Provide the [X, Y] coordinate of the cell's center where the given text is located.  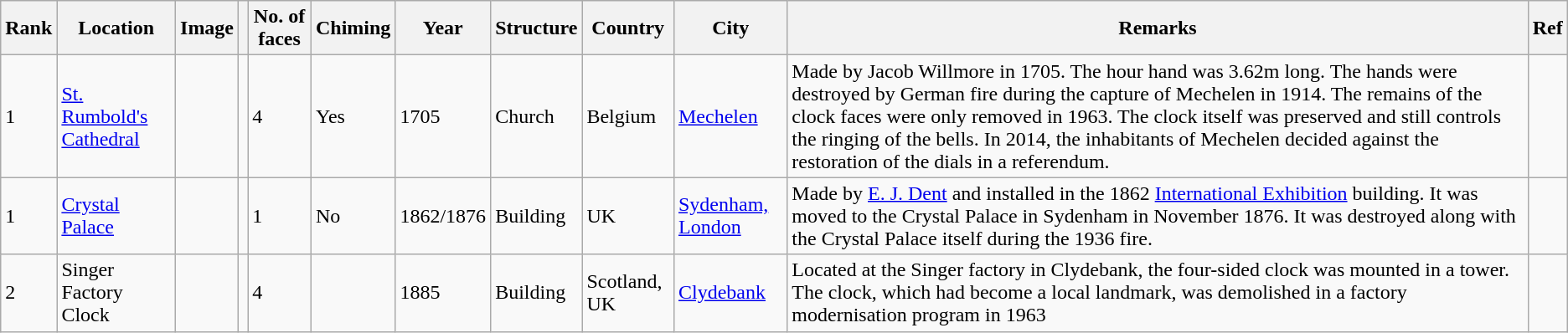
No [353, 216]
Belgium [628, 116]
City [730, 28]
Scotland, UK [628, 293]
Ref [1548, 28]
UK [628, 216]
Location [116, 28]
Clydebank [730, 293]
Mechelen [730, 116]
2 [28, 293]
Crystal Palace [116, 216]
No. of faces [280, 28]
St. Rumbold's Cathedral [116, 116]
Sydenham, London [730, 216]
1885 [443, 293]
Yes [353, 116]
Image [208, 28]
1862/1876 [443, 216]
Rank [28, 28]
Country [628, 28]
Church [536, 116]
Chiming [353, 28]
Remarks [1158, 28]
Structure [536, 28]
1705 [443, 116]
Singer Factory Clock [116, 293]
Year [443, 28]
